From the cell containing the given text, extract its center point as [x, y] coordinate. 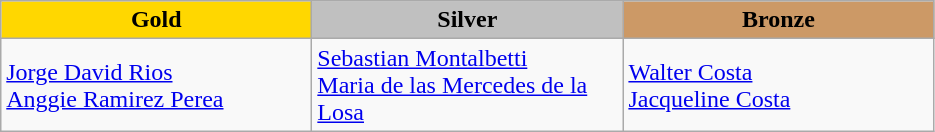
Bronze [778, 20]
Sebastian MontalbettiMaria de las Mercedes de la Losa [468, 85]
Gold [156, 20]
Silver [468, 20]
Jorge David RiosAnggie Ramirez Perea [156, 85]
Walter CostaJacqueline Costa [778, 85]
